Pinpoint the cell where the given text exists, returning its (x, y) midpoint coordinate. 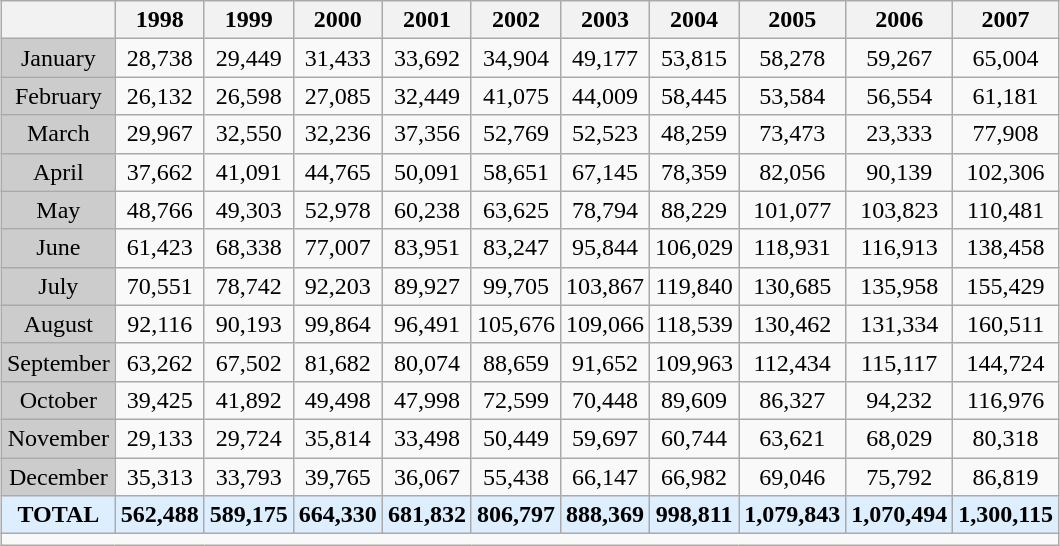
88,229 (694, 210)
63,262 (160, 362)
2002 (516, 20)
888,369 (604, 515)
50,449 (516, 438)
33,692 (426, 58)
82,056 (792, 172)
61,181 (1006, 96)
83,247 (516, 248)
2001 (426, 20)
44,765 (338, 172)
73,473 (792, 134)
33,498 (426, 438)
June (58, 248)
48,259 (694, 134)
70,448 (604, 400)
December (58, 477)
28,738 (160, 58)
34,904 (516, 58)
664,330 (338, 515)
589,175 (248, 515)
1999 (248, 20)
58,445 (694, 96)
130,462 (792, 324)
26,598 (248, 96)
116,913 (900, 248)
26,132 (160, 96)
59,267 (900, 58)
53,815 (694, 58)
77,007 (338, 248)
96,491 (426, 324)
99,864 (338, 324)
1,070,494 (900, 515)
47,998 (426, 400)
2000 (338, 20)
35,313 (160, 477)
60,744 (694, 438)
29,724 (248, 438)
92,203 (338, 286)
90,193 (248, 324)
95,844 (604, 248)
101,077 (792, 210)
119,840 (694, 286)
32,449 (426, 96)
160,511 (1006, 324)
138,458 (1006, 248)
2004 (694, 20)
75,792 (900, 477)
29,133 (160, 438)
92,116 (160, 324)
90,139 (900, 172)
94,232 (900, 400)
88,659 (516, 362)
32,550 (248, 134)
TOTAL (58, 515)
September (58, 362)
44,009 (604, 96)
66,147 (604, 477)
41,075 (516, 96)
63,625 (516, 210)
118,539 (694, 324)
67,145 (604, 172)
70,551 (160, 286)
July (58, 286)
27,085 (338, 96)
72,599 (516, 400)
155,429 (1006, 286)
August (58, 324)
59,697 (604, 438)
52,523 (604, 134)
50,091 (426, 172)
63,621 (792, 438)
58,651 (516, 172)
806,797 (516, 515)
29,449 (248, 58)
110,481 (1006, 210)
March (58, 134)
68,029 (900, 438)
86,327 (792, 400)
41,091 (248, 172)
58,278 (792, 58)
39,765 (338, 477)
32,236 (338, 134)
35,814 (338, 438)
2006 (900, 20)
January (58, 58)
33,793 (248, 477)
2007 (1006, 20)
49,498 (338, 400)
102,306 (1006, 172)
41,892 (248, 400)
65,004 (1006, 58)
1,300,115 (1006, 515)
116,976 (1006, 400)
October (58, 400)
23,333 (900, 134)
49,177 (604, 58)
1998 (160, 20)
103,867 (604, 286)
49,303 (248, 210)
60,238 (426, 210)
53,584 (792, 96)
1,079,843 (792, 515)
61,423 (160, 248)
56,554 (900, 96)
681,832 (426, 515)
130,685 (792, 286)
36,067 (426, 477)
80,318 (1006, 438)
99,705 (516, 286)
November (58, 438)
67,502 (248, 362)
131,334 (900, 324)
78,742 (248, 286)
2003 (604, 20)
118,931 (792, 248)
112,434 (792, 362)
89,927 (426, 286)
86,819 (1006, 477)
562,488 (160, 515)
103,823 (900, 210)
78,794 (604, 210)
48,766 (160, 210)
89,609 (694, 400)
52,769 (516, 134)
83,951 (426, 248)
78,359 (694, 172)
68,338 (248, 248)
55,438 (516, 477)
37,662 (160, 172)
105,676 (516, 324)
39,425 (160, 400)
91,652 (604, 362)
52,978 (338, 210)
66,982 (694, 477)
144,724 (1006, 362)
31,433 (338, 58)
109,066 (604, 324)
135,958 (900, 286)
109,963 (694, 362)
29,967 (160, 134)
37,356 (426, 134)
106,029 (694, 248)
80,074 (426, 362)
77,908 (1006, 134)
998,811 (694, 515)
69,046 (792, 477)
May (58, 210)
February (58, 96)
81,682 (338, 362)
115,117 (900, 362)
April (58, 172)
2005 (792, 20)
